Pinpoint the cell where the given text exists, returning its (X, Y) midpoint coordinate. 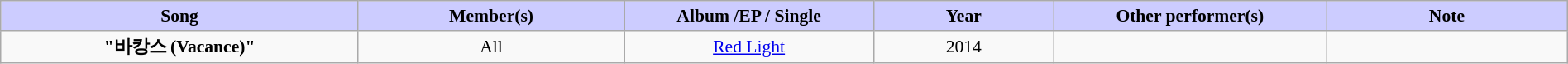
2014 (964, 47)
All (491, 47)
Album /EP / Single (749, 16)
Note (1447, 16)
Other performer(s) (1190, 16)
Year (964, 16)
Song (180, 16)
Member(s) (491, 16)
Red Light (749, 47)
"바캉스 (Vacance)" (180, 47)
